Output the (X, Y) coordinate of the center of the cell containing the given text.  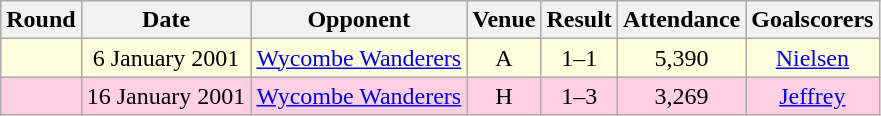
Round (41, 20)
6 January 2001 (166, 58)
3,269 (681, 96)
1–3 (579, 96)
Date (166, 20)
5,390 (681, 58)
Jeffrey (812, 96)
Nielsen (812, 58)
H (504, 96)
Opponent (359, 20)
A (504, 58)
Attendance (681, 20)
16 January 2001 (166, 96)
Goalscorers (812, 20)
Venue (504, 20)
1–1 (579, 58)
Result (579, 20)
